Locate the cell with the specified text and output its (x, y) center coordinate. 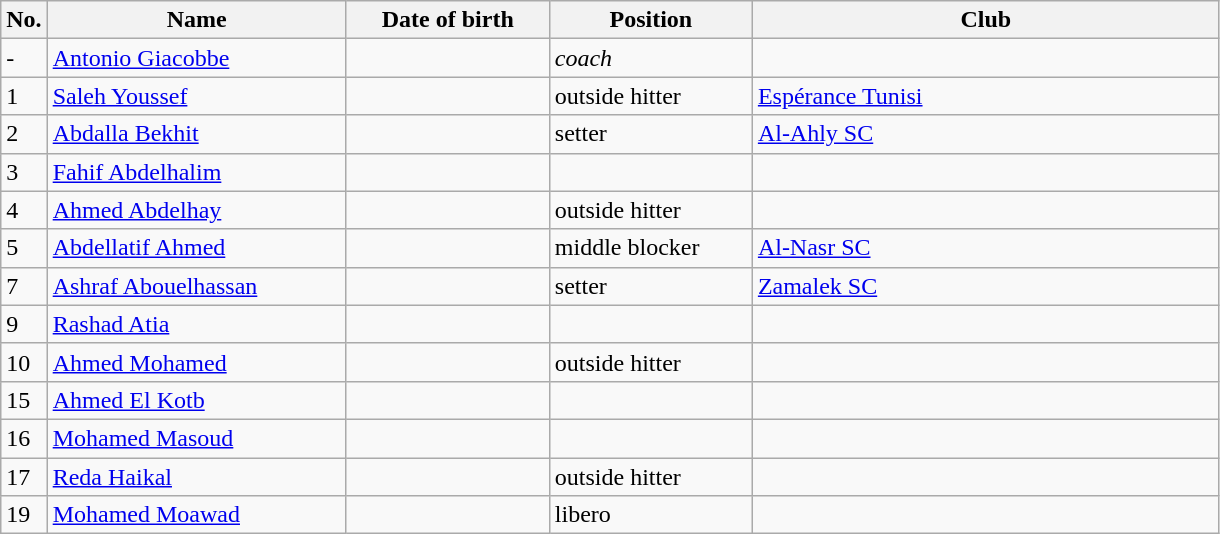
4 (24, 210)
Position (650, 20)
17 (24, 477)
Abdalla Bekhit (196, 134)
Al-Nasr SC (986, 248)
Ashraf Abouelhassan (196, 286)
Rashad Atia (196, 324)
Club (986, 20)
Ahmed Mohamed (196, 362)
Mohamed Masoud (196, 438)
Al-Ahly SC (986, 134)
libero (650, 515)
5 (24, 248)
1 (24, 96)
15 (24, 400)
Ahmed Abdelhay (196, 210)
Zamalek SC (986, 286)
Reda Haikal (196, 477)
middle blocker (650, 248)
10 (24, 362)
Date of birth (448, 20)
Mohamed Moawad (196, 515)
3 (24, 172)
Saleh Youssef (196, 96)
7 (24, 286)
No. (24, 20)
9 (24, 324)
- (24, 58)
Ahmed El Kotb (196, 400)
Abdellatif Ahmed (196, 248)
Name (196, 20)
coach (650, 58)
Antonio Giacobbe (196, 58)
2 (24, 134)
16 (24, 438)
19 (24, 515)
Fahif Abdelhalim (196, 172)
Espérance Tunisi (986, 96)
